Capture the cell that displays the provided text and extract its [x, y] central coordinate. 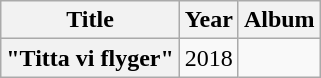
Album [279, 20]
"Titta vi flyger" [90, 58]
Year [208, 20]
Title [90, 20]
2018 [208, 58]
